Search for the cell housing the specified text and yield its (X, Y) center coordinate. 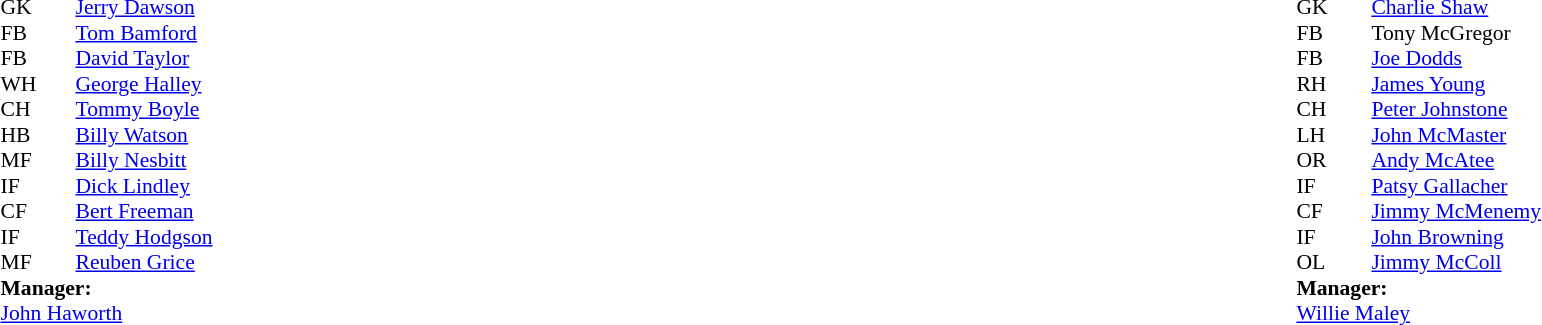
Jimmy McColl (1456, 263)
David Taylor (144, 59)
James Young (1456, 84)
LH (1315, 135)
Tommy Boyle (144, 109)
Teddy Hodgson (144, 237)
Reuben Grice (144, 263)
OR (1315, 161)
OL (1315, 263)
John McMaster (1456, 135)
George Halley (144, 84)
HB (19, 135)
WH (19, 84)
Joe Dodds (1456, 59)
Billy Nesbitt (144, 161)
Jimmy McMenemy (1456, 211)
Tony McGregor (1456, 33)
Tom Bamford (144, 33)
Peter Johnstone (1456, 109)
Dick Lindley (144, 186)
Billy Watson (144, 135)
Bert Freeman (144, 211)
RH (1315, 84)
Patsy Gallacher (1456, 186)
John Browning (1456, 237)
Andy McAtee (1456, 161)
